Extract the [X, Y] coordinate from the center of the cell holding the provided text.  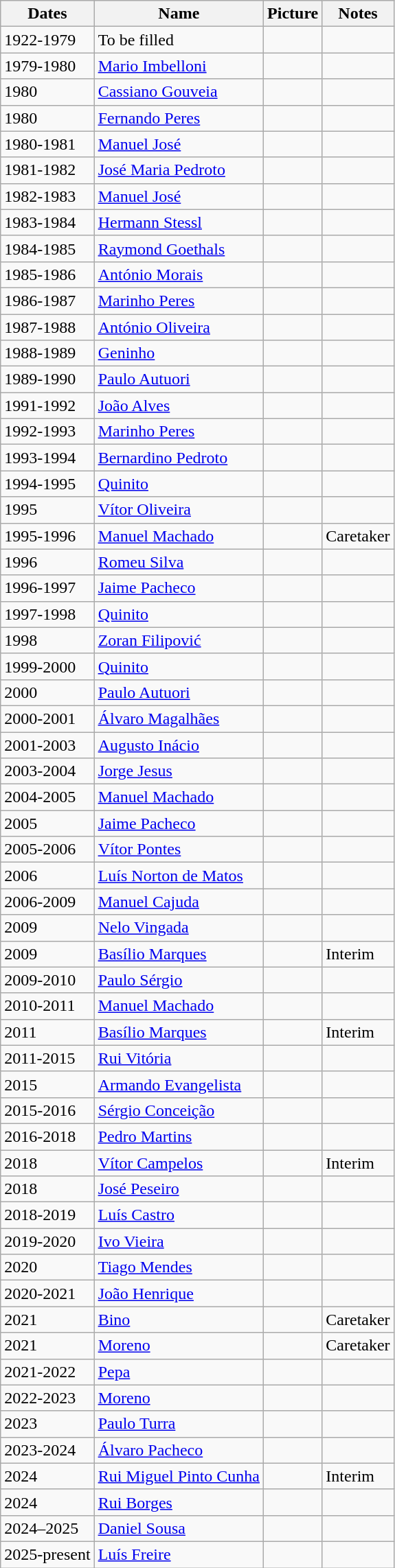
2022-2023 [47, 1398]
Vítor Oliveira [179, 510]
Luís Castro [179, 1215]
António Oliveira [179, 327]
1979-1980 [47, 66]
Vítor Pontes [179, 850]
Luís Norton de Matos [179, 876]
Álvaro Pacheco [179, 1450]
Tiago Mendes [179, 1267]
2004-2005 [47, 797]
1984-1985 [47, 248]
Name [179, 14]
1922-1979 [47, 40]
2006-2009 [47, 902]
2003-2004 [47, 771]
Ivo Vieira [179, 1241]
1998 [47, 640]
Picture [293, 14]
António Morais [179, 274]
1985-1986 [47, 274]
2011-2015 [47, 1058]
João Alves [179, 406]
Nelo Vingada [179, 928]
1997-1998 [47, 614]
Mario Imbelloni [179, 66]
2015-2016 [47, 1110]
2005-2006 [47, 850]
Bino [179, 1320]
Pedro Martins [179, 1136]
2000-2001 [47, 718]
Paulo Turra [179, 1424]
1989-1990 [47, 379]
Álvaro Magalhães [179, 718]
Cassiano Gouveia [179, 92]
1995-1996 [47, 536]
2000 [47, 692]
2006 [47, 876]
1983-1984 [47, 222]
2016-2018 [47, 1136]
2009-2010 [47, 980]
2024–2025 [47, 1528]
Sérgio Conceição [179, 1110]
João Henrique [179, 1294]
1995 [47, 510]
Luís Freire [179, 1554]
Raymond Goethals [179, 248]
Paulo Sérgio [179, 980]
2010-2011 [47, 1006]
Armando Evangelista [179, 1084]
Bernardino Pedroto [179, 458]
Pepa [179, 1372]
1996 [47, 562]
Zoran Filipović [179, 640]
2023-2024 [47, 1450]
To be filled [179, 40]
Rui Vitória [179, 1058]
1992-1993 [47, 432]
1987-1988 [47, 327]
Fernando Peres [179, 118]
Notes [358, 14]
Manuel Cajuda [179, 902]
Geninho [179, 353]
2011 [47, 1032]
1993-1994 [47, 458]
2018-2019 [47, 1215]
José Peseiro [179, 1189]
2020-2021 [47, 1294]
2021-2022 [47, 1372]
1981-1982 [47, 170]
Rui Miguel Pinto Cunha [179, 1476]
2005 [47, 823]
2020 [47, 1267]
1996-1997 [47, 588]
2019-2020 [47, 1241]
2001-2003 [47, 745]
1982-1983 [47, 196]
Hermann Stessl [179, 222]
Vítor Campelos [179, 1163]
Daniel Sousa [179, 1528]
1999-2000 [47, 666]
1980-1981 [47, 144]
2015 [47, 1084]
Rui Borges [179, 1502]
2025-present [47, 1554]
2023 [47, 1424]
Jorge Jesus [179, 771]
Romeu Silva [179, 562]
1994-1995 [47, 484]
1991-1992 [47, 406]
1988-1989 [47, 353]
José Maria Pedroto [179, 170]
Dates [47, 14]
1986-1987 [47, 301]
Augusto Inácio [179, 745]
